For the text-containing cell, return its midpoint in (x, y) coordinate format. 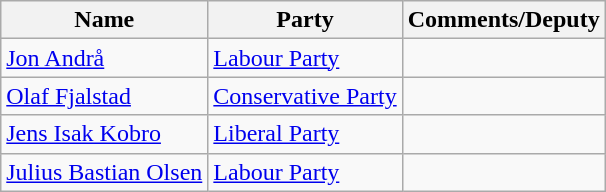
Jon Andrå (104, 58)
Comments/Deputy (504, 20)
Julius Bastian Olsen (104, 172)
Olaf Fjalstad (104, 96)
Party (305, 20)
Conservative Party (305, 96)
Liberal Party (305, 134)
Name (104, 20)
Jens Isak Kobro (104, 134)
